Locate the cell with the specified text and output its (X, Y) center coordinate. 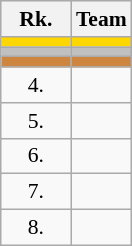
4. (36, 85)
6. (36, 156)
5. (36, 121)
Rk. (36, 19)
7. (36, 192)
Team (102, 19)
8. (36, 228)
